From the cell containing the given text, extract its center point as (X, Y) coordinate. 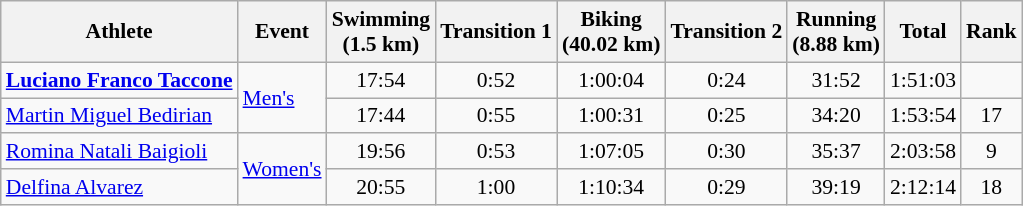
1:10:34 (611, 187)
Delfina Alvarez (120, 187)
1:53:54 (923, 116)
34:20 (836, 116)
9 (992, 152)
Athlete (120, 32)
1:00:04 (611, 80)
2:03:58 (923, 152)
31:52 (836, 80)
18 (992, 187)
0:29 (726, 187)
Transition 2 (726, 32)
0:53 (496, 152)
Men's (282, 98)
19:56 (381, 152)
Total (923, 32)
Romina Natali Baigioli (120, 152)
Running(8.88 km) (836, 32)
1:07:05 (611, 152)
1:51:03 (923, 80)
Swimming(1.5 km) (381, 32)
Rank (992, 32)
17 (992, 116)
17:54 (381, 80)
Transition 1 (496, 32)
1:00 (496, 187)
17:44 (381, 116)
0:24 (726, 80)
35:37 (836, 152)
0:30 (726, 152)
Event (282, 32)
0:55 (496, 116)
Martin Miguel Bedirian (120, 116)
0:25 (726, 116)
1:00:31 (611, 116)
Women's (282, 170)
39:19 (836, 187)
0:52 (496, 80)
20:55 (381, 187)
2:12:14 (923, 187)
Luciano Franco Taccone (120, 80)
Biking(40.02 km) (611, 32)
